From the cell containing the given text, extract its center point as [X, Y] coordinate. 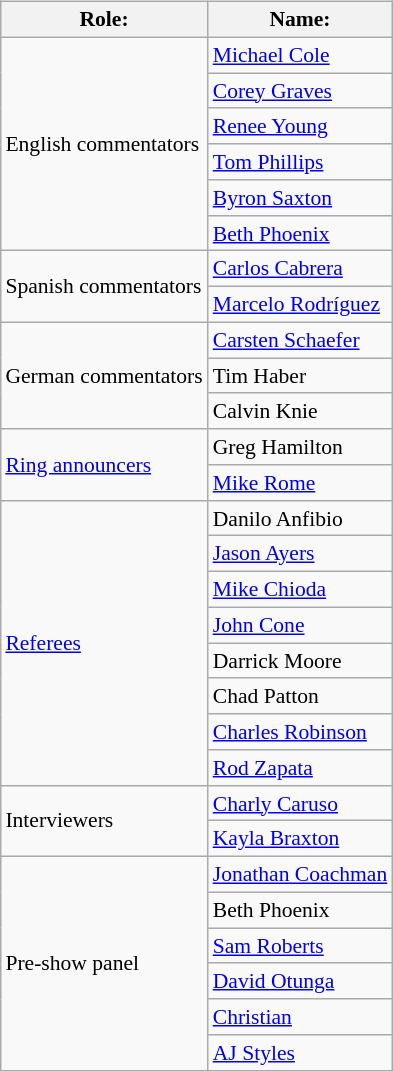
Danilo Anfibio [300, 518]
English commentators [104, 144]
Charles Robinson [300, 732]
John Cone [300, 625]
Interviewers [104, 820]
Greg Hamilton [300, 447]
Name: [300, 20]
Byron Saxton [300, 198]
Marcelo Rodríguez [300, 305]
Mike Rome [300, 483]
Sam Roberts [300, 946]
Chad Patton [300, 696]
Jason Ayers [300, 554]
Rod Zapata [300, 768]
Carlos Cabrera [300, 269]
Tom Phillips [300, 162]
AJ Styles [300, 1053]
Referees [104, 642]
Kayla Braxton [300, 839]
Corey Graves [300, 91]
Calvin Knie [300, 411]
Carsten Schaefer [300, 340]
Renee Young [300, 126]
Michael Cole [300, 55]
Charly Caruso [300, 803]
Spanish commentators [104, 286]
Pre-show panel [104, 964]
Tim Haber [300, 376]
Jonathan Coachman [300, 875]
Christian [300, 1017]
Role: [104, 20]
German commentators [104, 376]
Darrick Moore [300, 661]
Ring announcers [104, 464]
David Otunga [300, 981]
Mike Chioda [300, 590]
